For the text-containing cell, return its midpoint in [x, y] coordinate format. 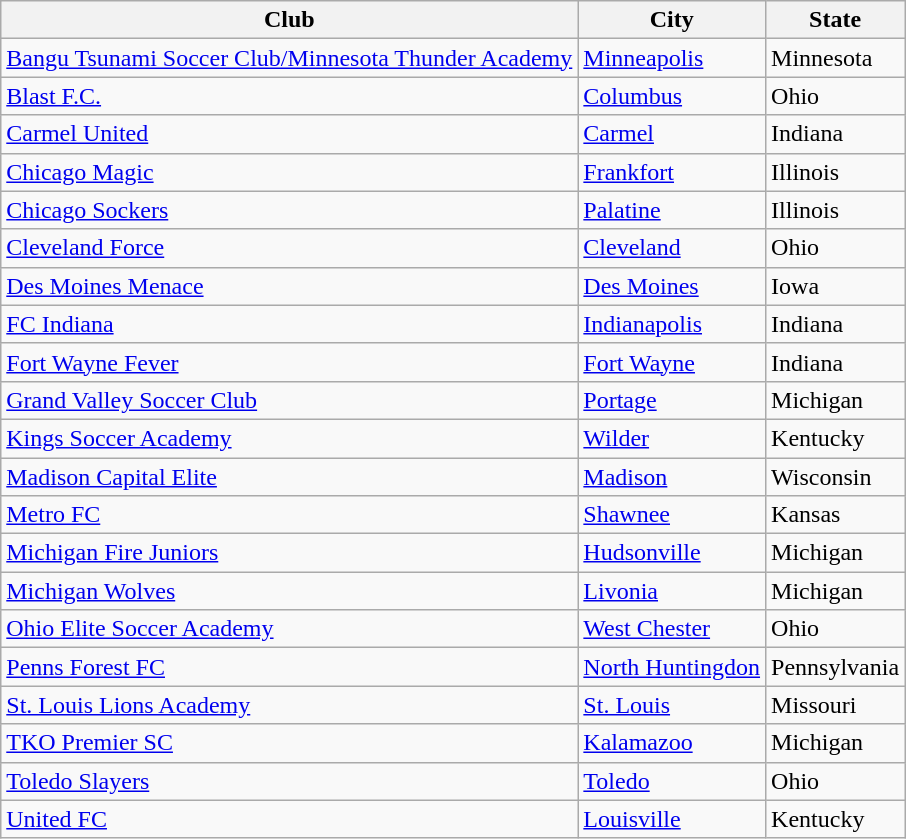
Wisconsin [836, 477]
United FC [290, 819]
Metro FC [290, 515]
Indianapolis [672, 324]
Minnesota [836, 58]
Fort Wayne [672, 362]
Pennsylvania [836, 667]
Portage [672, 400]
TKO Premier SC [290, 743]
State [836, 20]
St. Louis [672, 705]
Des Moines Menace [290, 286]
Kansas [836, 515]
North Huntingdon [672, 667]
St. Louis Lions Academy [290, 705]
Iowa [836, 286]
Frankfort [672, 172]
Carmel [672, 134]
Kings Soccer Academy [290, 438]
Hudsonville [672, 553]
Michigan Wolves [290, 591]
Wilder [672, 438]
Kalamazoo [672, 743]
FC Indiana [290, 324]
Penns Forest FC [290, 667]
Livonia [672, 591]
Cleveland Force [290, 248]
Madison Capital Elite [290, 477]
Toledo Slayers [290, 781]
Louisville [672, 819]
Toledo [672, 781]
Chicago Sockers [290, 210]
Bangu Tsunami Soccer Club/Minnesota Thunder Academy [290, 58]
West Chester [672, 629]
Blast F.C. [290, 96]
Shawnee [672, 515]
Palatine [672, 210]
Cleveland [672, 248]
Missouri [836, 705]
Columbus [672, 96]
Grand Valley Soccer Club [290, 400]
Club [290, 20]
Chicago Magic [290, 172]
City [672, 20]
Carmel United [290, 134]
Madison [672, 477]
Ohio Elite Soccer Academy [290, 629]
Des Moines [672, 286]
Minneapolis [672, 58]
Michigan Fire Juniors [290, 553]
Fort Wayne Fever [290, 362]
